Locate the cell with the specified text and output its [x, y] center coordinate. 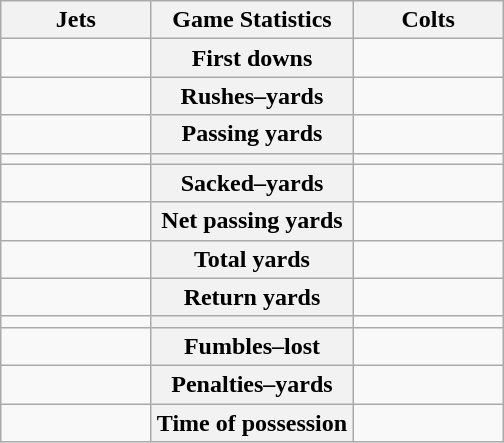
Sacked–yards [252, 183]
Time of possession [252, 423]
Colts [428, 20]
Penalties–yards [252, 384]
Net passing yards [252, 221]
Passing yards [252, 134]
Game Statistics [252, 20]
Rushes–yards [252, 96]
Fumbles–lost [252, 346]
First downs [252, 58]
Return yards [252, 297]
Total yards [252, 259]
Jets [76, 20]
